Identify which cell holds the provided text, then report its (X, Y) central coordinate. 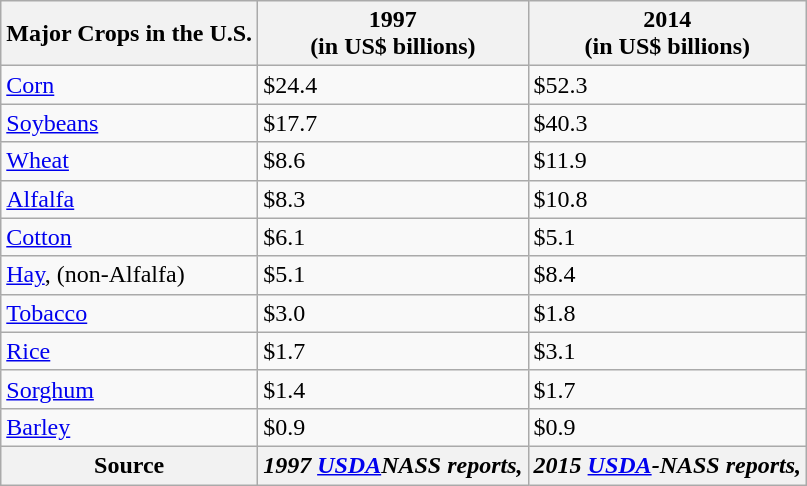
Cotton (130, 237)
Sorghum (130, 389)
Tobacco (130, 313)
1997(in US$ billions) (393, 34)
2014(in US$ billions) (667, 34)
2015 USDA-NASS reports, (667, 465)
$10.8 (667, 199)
$1.4 (393, 389)
Wheat (130, 161)
$3.0 (393, 313)
Source (130, 465)
$40.3 (667, 123)
$3.1 (667, 351)
$52.3 (667, 85)
$11.9 (667, 161)
$24.4 (393, 85)
Hay, (non-Alfalfa) (130, 275)
Soybeans (130, 123)
Barley (130, 427)
$8.4 (667, 275)
$6.1 (393, 237)
$8.6 (393, 161)
Corn (130, 85)
$8.3 (393, 199)
Alfalfa (130, 199)
$17.7 (393, 123)
$1.8 (667, 313)
Rice (130, 351)
1997 USDANASS reports, (393, 465)
Major Crops in the U.S. (130, 34)
